Search for the cell housing the specified text and yield its [X, Y] center coordinate. 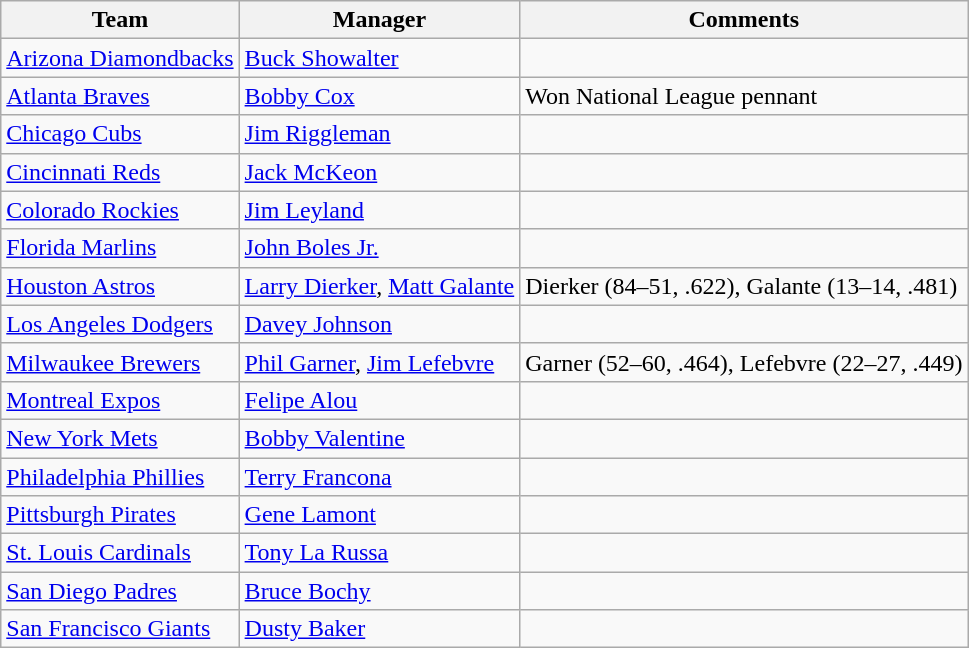
Montreal Expos [120, 400]
Davey Johnson [380, 324]
Felipe Alou [380, 400]
Won National League pennant [744, 96]
Comments [744, 20]
Jack McKeon [380, 172]
Milwaukee Brewers [120, 362]
Team [120, 20]
Gene Lamont [380, 515]
Cincinnati Reds [120, 172]
Bruce Bochy [380, 591]
Houston Astros [120, 286]
Chicago Cubs [120, 134]
Arizona Diamondbacks [120, 58]
Bobby Valentine [380, 438]
St. Louis Cardinals [120, 553]
Manager [380, 20]
Larry Dierker, Matt Galante [380, 286]
Jim Riggleman [380, 134]
Garner (52–60, .464), Lefebvre (22–27, .449) [744, 362]
San Francisco Giants [120, 629]
Buck Showalter [380, 58]
Philadelphia Phillies [120, 477]
Los Angeles Dodgers [120, 324]
Phil Garner, Jim Lefebvre [380, 362]
Jim Leyland [380, 210]
Dusty Baker [380, 629]
Pittsburgh Pirates [120, 515]
Bobby Cox [380, 96]
Terry Francona [380, 477]
San Diego Padres [120, 591]
Tony La Russa [380, 553]
Dierker (84–51, .622), Galante (13–14, .481) [744, 286]
John Boles Jr. [380, 248]
Florida Marlins [120, 248]
New York Mets [120, 438]
Colorado Rockies [120, 210]
Atlanta Braves [120, 96]
